Determine the (x, y) coordinate at the center of the cell enclosing the given text.  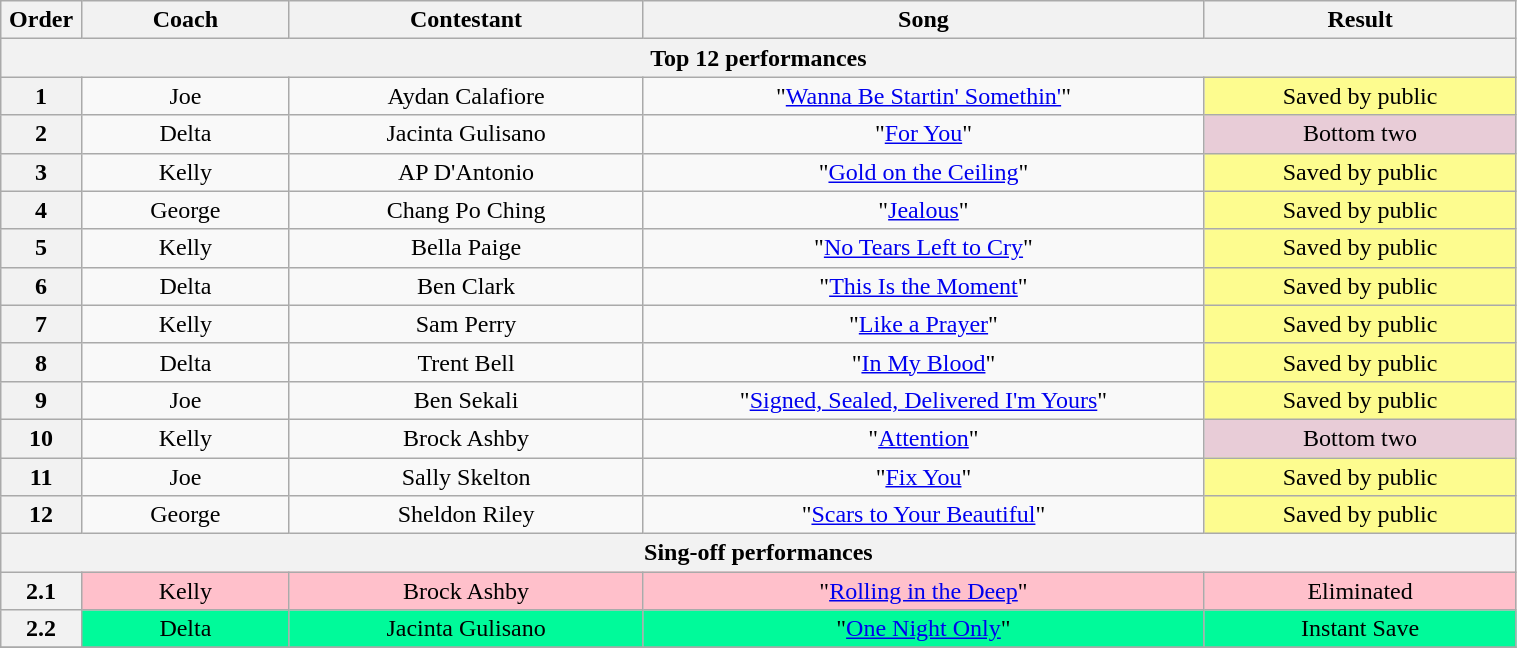
12 (42, 515)
3 (42, 172)
Result (1360, 20)
"Fix You" (924, 477)
Instant Save (1360, 629)
7 (42, 324)
"No Tears Left to Cry" (924, 248)
8 (42, 362)
"Wanna Be Startin' Somethin'" (924, 96)
4 (42, 210)
9 (42, 400)
Eliminated (1360, 591)
"For You" (924, 134)
Bella Paige (466, 248)
"Like a Prayer" (924, 324)
Sheldon Riley (466, 515)
"Rolling in the Deep" (924, 591)
Sam Perry (466, 324)
11 (42, 477)
Chang Po Ching (466, 210)
2 (42, 134)
"Jealous" (924, 210)
Contestant (466, 20)
Order (42, 20)
"Scars to Your Beautiful" (924, 515)
Trent Bell (466, 362)
Aydan Calafiore (466, 96)
Sally Skelton (466, 477)
5 (42, 248)
AP D'Antonio (466, 172)
Song (924, 20)
Ben Sekali (466, 400)
2.1 (42, 591)
10 (42, 438)
Sing-off performances (758, 553)
"Signed, Sealed, Delivered I'm Yours" (924, 400)
"Attention" (924, 438)
2.2 (42, 629)
Ben Clark (466, 286)
6 (42, 286)
Top 12 performances (758, 58)
"Gold on the Ceiling" (924, 172)
1 (42, 96)
"In My Blood" (924, 362)
"This Is the Moment" (924, 286)
"One Night Only" (924, 629)
Coach (185, 20)
